Find where the given text appears and provide that cell's center as (X, Y) coordinate. 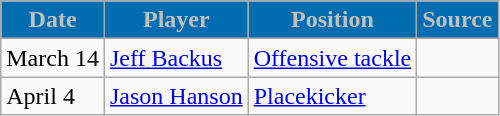
Date (53, 20)
Position (332, 20)
Placekicker (332, 96)
Jason Hanson (176, 96)
Offensive tackle (332, 58)
Player (176, 20)
March 14 (53, 58)
April 4 (53, 96)
Source (458, 20)
Jeff Backus (176, 58)
